Pinpoint the cell where the given text exists, returning its (X, Y) midpoint coordinate. 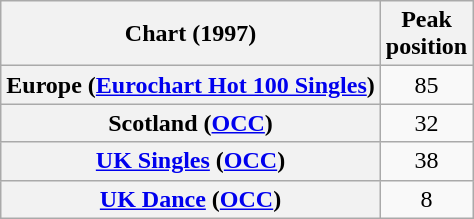
Europe (Eurochart Hot 100 Singles) (191, 85)
38 (426, 161)
Scotland (OCC) (191, 123)
8 (426, 199)
Chart (1997) (191, 34)
32 (426, 123)
UK Singles (OCC) (191, 161)
Peakposition (426, 34)
85 (426, 85)
UK Dance (OCC) (191, 199)
